Locate the cell with the specified text and output its (x, y) center coordinate. 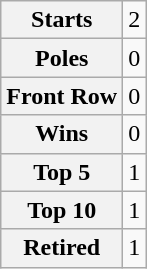
Starts (62, 20)
2 (134, 20)
Poles (62, 58)
Front Row (62, 96)
Top 5 (62, 172)
Wins (62, 134)
Retired (62, 248)
Top 10 (62, 210)
